Return the [X, Y] coordinate for the center point of the cell that contains the specified text.  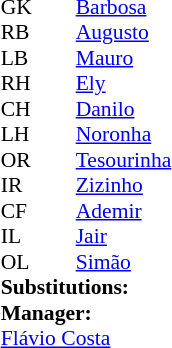
CH [20, 109]
OL [20, 262]
Noronha [124, 135]
LH [20, 135]
IL [20, 237]
IR [20, 185]
LB [20, 58]
CF [20, 211]
RH [20, 83]
Manager: [86, 313]
RB [20, 33]
OR [20, 160]
Ademir [124, 211]
Augusto [124, 33]
Jair [124, 237]
Zizinho [124, 185]
Danilo [124, 109]
Mauro [124, 58]
Tesourinha [124, 160]
Substitutions: [86, 287]
Simão [124, 262]
Ely [124, 83]
